From the cell containing the given text, extract its center point as (x, y) coordinate. 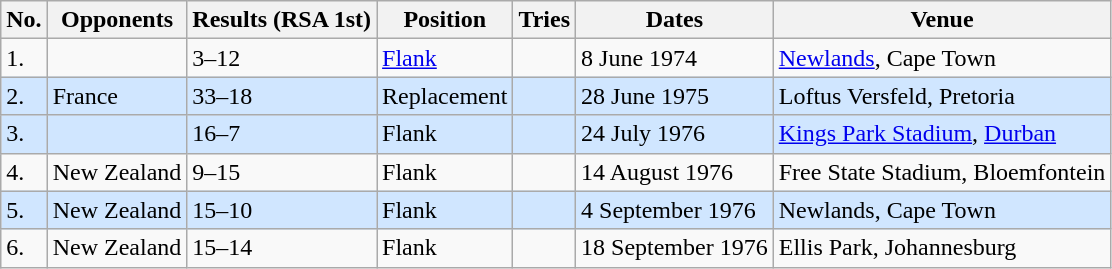
6. (24, 248)
14 August 1976 (675, 172)
4. (24, 172)
Free State Stadium, Bloemfontein (942, 172)
2. (24, 96)
Replacement (445, 96)
16–7 (282, 134)
18 September 1976 (675, 248)
Results (RSA 1st) (282, 20)
5. (24, 210)
Dates (675, 20)
No. (24, 20)
4 September 1976 (675, 210)
15–10 (282, 210)
8 June 1974 (675, 58)
28 June 1975 (675, 96)
Tries (544, 20)
33–18 (282, 96)
15–14 (282, 248)
1. (24, 58)
Ellis Park, Johannesburg (942, 248)
3. (24, 134)
Venue (942, 20)
Opponents (117, 20)
Position (445, 20)
Loftus Versfeld, Pretoria (942, 96)
24 July 1976 (675, 134)
France (117, 96)
3–12 (282, 58)
Kings Park Stadium, Durban (942, 134)
9–15 (282, 172)
